Scan for the cell matching the given text and deliver its [X, Y] coordinate at center. 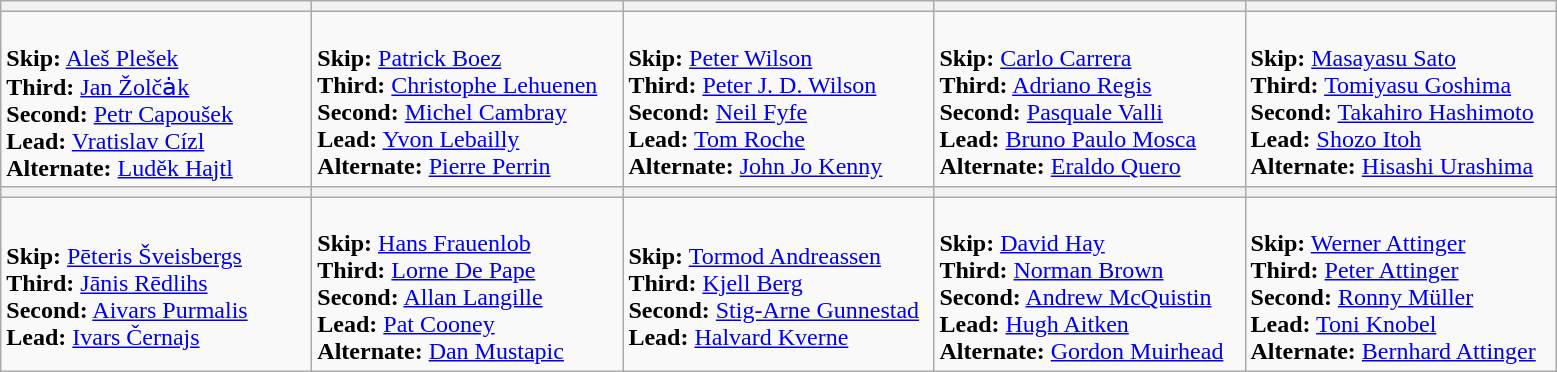
Skip: Pēteris Šveisbergs Third: Jānis Rēdlihs Second: Aivars Purmalis Lead: Ivars Černajs [156, 284]
Skip: Werner Attinger Third: Peter Attinger Second: Ronny Müller Lead: Toni Knobel Alternate: Bernhard Attinger [1400, 284]
Skip: David Hay Third: Norman Brown Second: Andrew McQuistin Lead: Hugh Aitken Alternate: Gordon Muirhead [1090, 284]
Skip: Patrick Boez Third: Christophe Lehuenen Second: Michel Cambray Lead: Yvon Lebailly Alternate: Pierre Perrin [468, 100]
Skip: Aleš Plešek Third: Jan Žolčȧk Second: Petr Capoušek Lead: Vratislav Cízl Alternate: Luděk Hajtl [156, 100]
Skip: Masayasu Sato Third: Tomiyasu Goshima Second: Takahiro Hashimoto Lead: Shozo Itoh Alternate: Hisashi Urashima [1400, 100]
Skip: Peter Wilson Third: Peter J. D. Wilson Second: Neil Fyfe Lead: Tom Roche Alternate: John Jo Kenny [778, 100]
Skip: Tormod Andreassen Third: Kjell Berg Second: Stig-Arne Gunnestad Lead: Halvard Kverne [778, 284]
Skip: Carlo Carrera Third: Adriano Regis Second: Pasquale Valli Lead: Bruno Paulo Mosca Alternate: Eraldo Quero [1090, 100]
Skip: Hans Frauenlob Third: Lorne De Pape Second: Allan Langille Lead: Pat Cooney Alternate: Dan Mustapic [468, 284]
